Return (X, Y) of the center of cell containing provided text 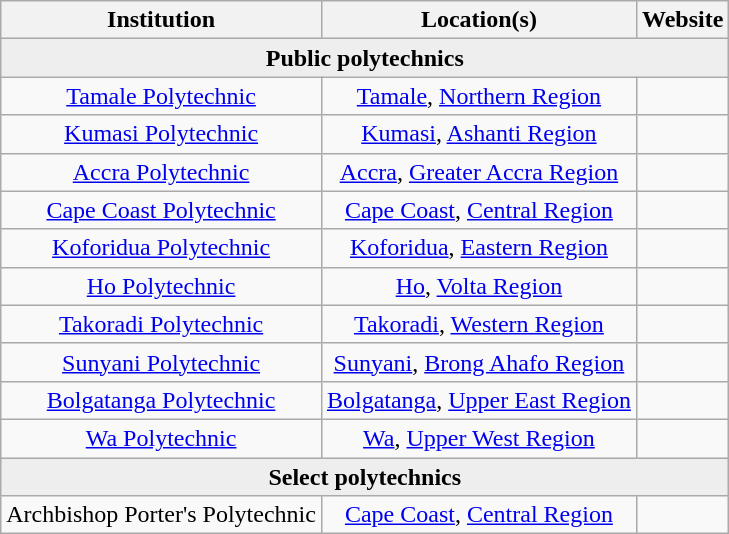
Website (682, 20)
Tamale, Northern Region (478, 96)
Tamale Polytechnic (162, 96)
Accra, Greater Accra Region (478, 172)
Location(s) (478, 20)
Bolgatanga, Upper East Region (478, 400)
Wa Polytechnic (162, 438)
Ho, Volta Region (478, 286)
Wa, Upper West Region (478, 438)
Select polytechnics (365, 477)
Accra Polytechnic (162, 172)
Archbishop Porter's Polytechnic (162, 515)
Koforidua Polytechnic (162, 248)
Cape Coast Polytechnic (162, 210)
Koforidua, Eastern Region (478, 248)
Institution (162, 20)
Kumasi, Ashanti Region (478, 134)
Kumasi Polytechnic (162, 134)
Ho Polytechnic (162, 286)
Bolgatanga Polytechnic (162, 400)
Sunyani Polytechnic (162, 362)
Takoradi, Western Region (478, 324)
Public polytechnics (365, 58)
Takoradi Polytechnic (162, 324)
Sunyani, Brong Ahafo Region (478, 362)
